From the cell containing the given text, extract its center point as (x, y) coordinate. 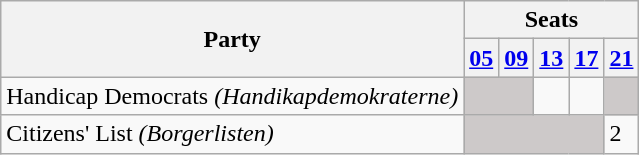
05 (482, 58)
Citizens' List (Borgerlisten) (232, 134)
21 (622, 58)
09 (516, 58)
Party (232, 39)
Handicap Democrats (Handikapdemokraterne) (232, 96)
13 (552, 58)
Seats (552, 20)
17 (586, 58)
2 (622, 134)
